Locate the cell with the specified text and output its (X, Y) center coordinate. 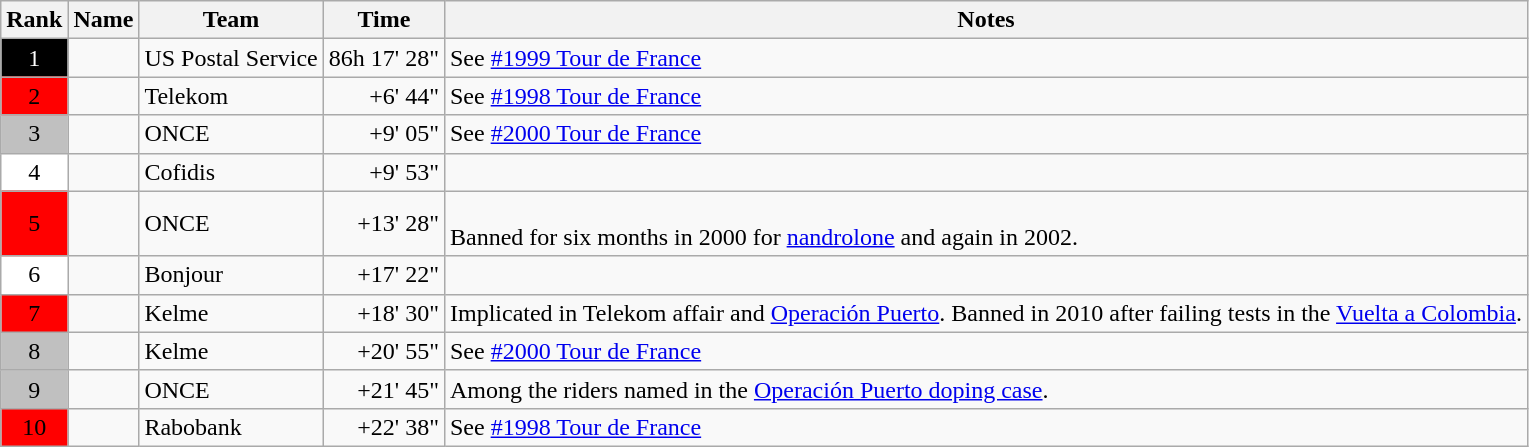
+9' 05" (384, 134)
+18' 30" (384, 313)
+22' 38" (384, 427)
US Postal Service (231, 58)
1 (34, 58)
+6' 44" (384, 96)
86h 17' 28" (384, 58)
3 (34, 134)
+21' 45" (384, 389)
7 (34, 313)
Time (384, 20)
Cofidis (231, 172)
+13' 28" (384, 224)
Implicated in Telekom affair and Operación Puerto. Banned in 2010 after failing tests in the Vuelta a Colombia. (986, 313)
+9' 53" (384, 172)
5 (34, 224)
8 (34, 351)
+17' 22" (384, 275)
Bonjour (231, 275)
Banned for six months in 2000 for nandrolone and again in 2002. (986, 224)
Team (231, 20)
10 (34, 427)
Rank (34, 20)
Notes (986, 20)
Name (104, 20)
See #1999 Tour de France (986, 58)
Rabobank (231, 427)
Telekom (231, 96)
Among the riders named in the Operación Puerto doping case. (986, 389)
4 (34, 172)
9 (34, 389)
2 (34, 96)
+20' 55" (384, 351)
6 (34, 275)
